Return [x, y] of the center of cell containing provided text 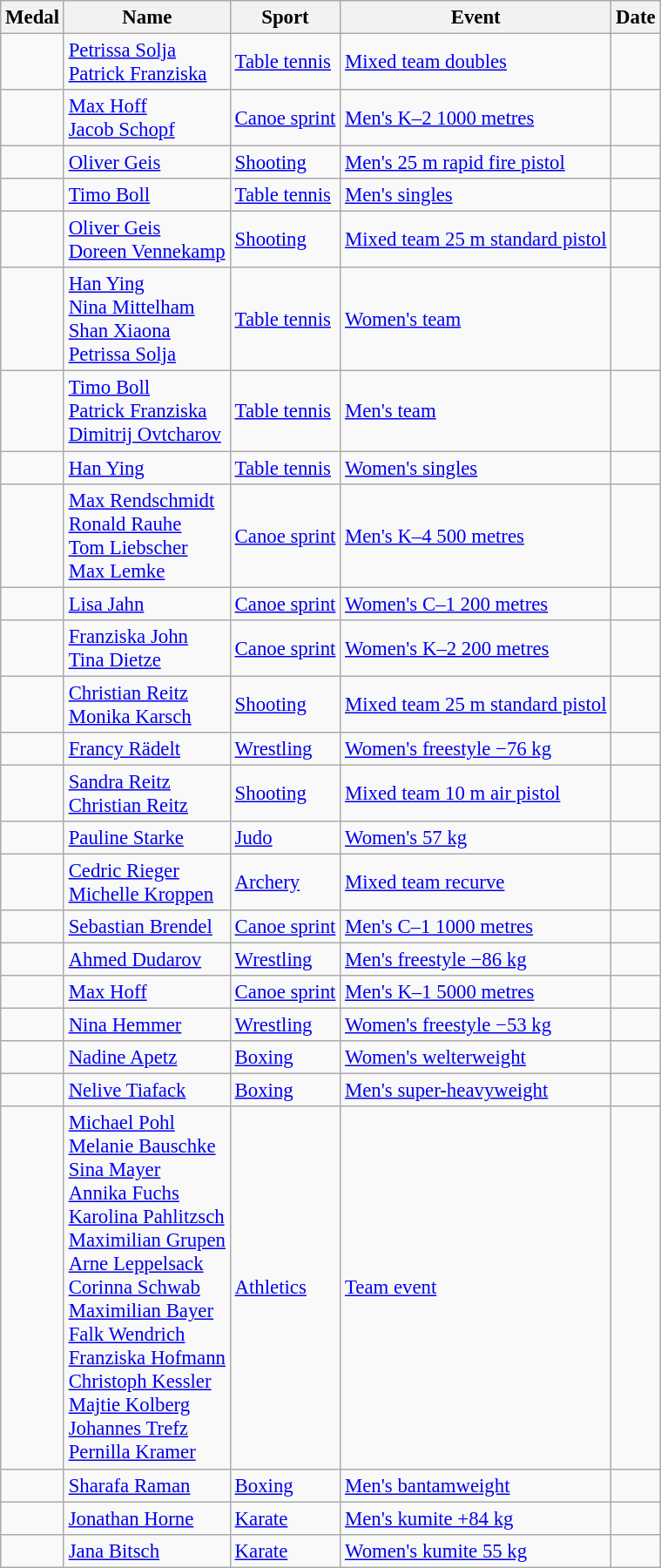
Men's K–4 500 metres [476, 535]
Max HoffJacob Schopf [146, 118]
Team event [476, 1288]
Women's freestyle −76 kg [476, 749]
Event [476, 17]
Athletics [285, 1288]
Sharafa Raman [146, 1485]
Petrissa SoljaPatrick Franziska [146, 63]
Men's super-heavyweight [476, 1091]
Men's freestyle −86 kg [476, 960]
Oliver Geis [146, 163]
Women's welterweight [476, 1058]
Women's K–2 200 metres [476, 648]
Mixed team recurve [476, 882]
Men's team [476, 411]
Christian ReitzMonika Karsch [146, 704]
Lisa Jahn [146, 604]
Men's singles [476, 195]
Sandra ReitzChristian Reitz [146, 793]
Men's 25 m rapid fire pistol [476, 163]
Han YingNina MittelhamShan XiaonaPetrissa Solja [146, 321]
Nina Hemmer [146, 1025]
Ahmed Dudarov [146, 960]
Date [636, 17]
Women's 57 kg [476, 838]
Men's C–1 1000 metres [476, 927]
Han Ying [146, 468]
Women's kumite 55 kg [476, 1551]
Men's K–1 5000 metres [476, 992]
Sport [285, 17]
Mixed team doubles [476, 63]
Medal [33, 17]
Francy Rädelt [146, 749]
Nelive Tiafack [146, 1091]
Judo [285, 838]
Women's freestyle −53 kg [476, 1025]
Name [146, 17]
Pauline Starke [146, 838]
Sebastian Brendel [146, 927]
Jana Bitsch [146, 1551]
Cedric RiegerMichelle Kroppen [146, 882]
Women's C–1 200 metres [476, 604]
Oliver GeisDoreen Vennekamp [146, 240]
Timo BollPatrick FranziskaDimitrij Ovtcharov [146, 411]
Franziska JohnTina Dietze [146, 648]
Women's team [476, 321]
Women's singles [476, 468]
Men's K–2 1000 metres [476, 118]
Men's bantamweight [476, 1485]
Timo Boll [146, 195]
Mixed team 10 m air pistol [476, 793]
Archery [285, 882]
Jonathan Horne [146, 1518]
Nadine Apetz [146, 1058]
Max RendschmidtRonald RauheTom LiebscherMax Lemke [146, 535]
Max Hoff [146, 992]
Men's kumite +84 kg [476, 1518]
